Return [X, Y] of the center of cell containing provided text 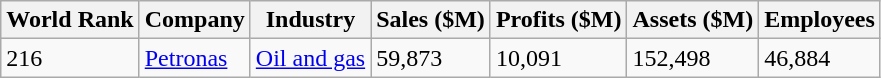
Oil and gas [310, 58]
152,498 [693, 58]
World Rank [70, 20]
Petronas [194, 58]
Industry [310, 20]
Employees [820, 20]
216 [70, 58]
Assets ($M) [693, 20]
Company [194, 20]
Sales ($M) [431, 20]
Profits ($M) [558, 20]
10,091 [558, 58]
46,884 [820, 58]
59,873 [431, 58]
